Detect which cell encompasses the target text, then output its [x, y] center coordinate. 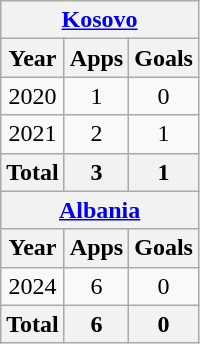
2021 [33, 134]
2 [96, 134]
Albania [100, 210]
Kosovo [100, 20]
2024 [33, 286]
3 [96, 172]
2020 [33, 96]
